Search for the cell housing the specified text and yield its [X, Y] center coordinate. 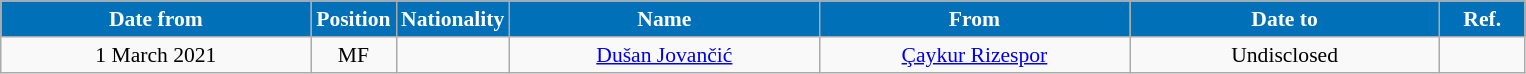
Undisclosed [1285, 55]
Position [354, 19]
Dušan Jovančić [664, 55]
From [974, 19]
Date to [1285, 19]
MF [354, 55]
1 March 2021 [156, 55]
Çaykur Rizespor [974, 55]
Name [664, 19]
Date from [156, 19]
Ref. [1482, 19]
Nationality [452, 19]
